Search for the cell housing the specified text and yield its (X, Y) center coordinate. 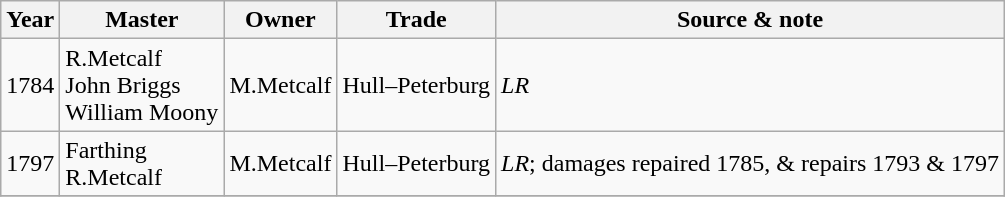
Source & note (750, 20)
Master (142, 20)
1784 (30, 85)
LR (750, 85)
Year (30, 20)
Owner (280, 20)
R.MetcalfJohn BriggsWilliam Moony (142, 85)
LR; damages repaired 1785, & repairs 1793 & 1797 (750, 164)
1797 (30, 164)
FarthingR.Metcalf (142, 164)
Trade (416, 20)
